Search for the cell housing the specified text and yield its [X, Y] center coordinate. 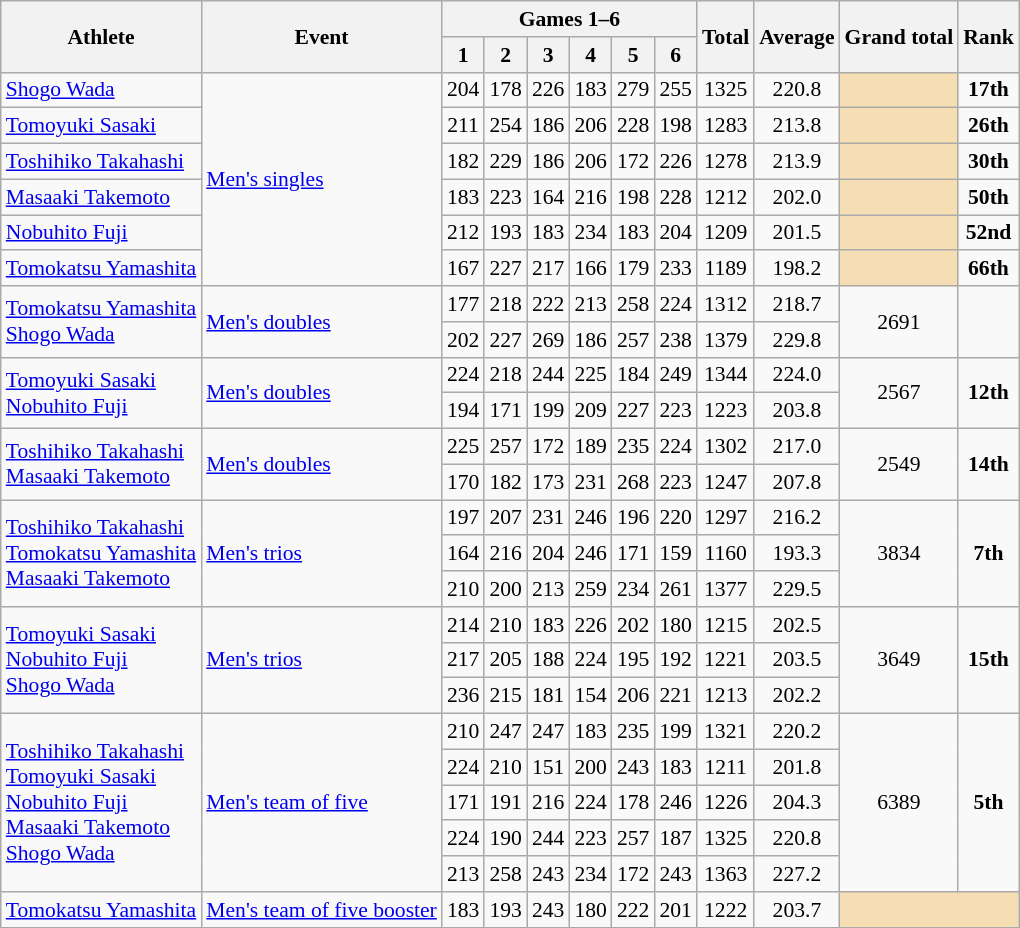
1189 [726, 269]
216.2 [796, 518]
173 [548, 482]
1379 [726, 340]
5th [988, 803]
Men's team of five [322, 803]
Tomoyuki Sasaki [102, 126]
259 [590, 589]
189 [590, 447]
212 [464, 233]
201.8 [796, 767]
218.7 [796, 304]
207 [506, 518]
220 [676, 518]
3 [548, 55]
202.0 [796, 197]
30th [988, 162]
202.5 [796, 625]
15th [988, 660]
198.2 [796, 269]
1221 [726, 660]
Tomoyuki SasakiNobuhito FujiShogo Wada [102, 660]
4 [590, 55]
233 [676, 269]
1213 [726, 696]
269 [548, 340]
1215 [726, 625]
2 [506, 55]
12th [988, 392]
193.3 [796, 554]
194 [464, 411]
1283 [726, 126]
207.8 [796, 482]
1160 [726, 554]
Grand total [900, 36]
217.0 [796, 447]
236 [464, 696]
2549 [900, 464]
170 [464, 482]
6 [676, 55]
154 [590, 696]
203.8 [796, 411]
205 [506, 660]
187 [676, 839]
1226 [726, 803]
3649 [900, 660]
215 [506, 696]
14th [988, 464]
181 [548, 696]
Event [322, 36]
261 [676, 589]
5 [634, 55]
203.5 [796, 660]
Tomoyuki SasakiNobuhito Fuji [102, 392]
1209 [726, 233]
Men's team of five booster [322, 910]
211 [464, 126]
166 [590, 269]
2691 [900, 322]
238 [676, 340]
191 [506, 803]
1302 [726, 447]
197 [464, 518]
1211 [726, 767]
255 [676, 90]
26th [988, 126]
213.9 [796, 162]
2567 [900, 392]
268 [634, 482]
6389 [900, 803]
Tomokatsu YamashitaShogo Wada [102, 322]
Toshihiko TakahashiMasaaki Takemoto [102, 464]
1312 [726, 304]
195 [634, 660]
201.5 [796, 233]
Total [726, 36]
Men's singles [322, 179]
1247 [726, 482]
159 [676, 554]
179 [634, 269]
192 [676, 660]
1321 [726, 732]
Masaaki Takemoto [102, 197]
1278 [726, 162]
229 [506, 162]
Shogo Wada [102, 90]
Toshihiko TakahashiTomoyuki SasakiNobuhito FujiMasaaki TakemotoShogo Wada [102, 803]
221 [676, 696]
224.0 [796, 375]
196 [634, 518]
50th [988, 197]
1297 [726, 518]
Athlete [102, 36]
Games 1–6 [570, 19]
213.8 [796, 126]
188 [548, 660]
167 [464, 269]
203.7 [796, 910]
Toshihiko TakahashiTomokatsu YamashitaMasaaki Takemoto [102, 554]
229.5 [796, 589]
1223 [726, 411]
3834 [900, 554]
1 [464, 55]
1344 [726, 375]
52nd [988, 233]
Average [796, 36]
227.2 [796, 874]
1363 [726, 874]
229.8 [796, 340]
214 [464, 625]
1212 [726, 197]
Rank [988, 36]
220.2 [796, 732]
209 [590, 411]
Nobuhito Fuji [102, 233]
249 [676, 375]
254 [506, 126]
66th [988, 269]
184 [634, 375]
202.2 [796, 696]
7th [988, 554]
151 [548, 767]
201 [676, 910]
279 [634, 90]
190 [506, 839]
Toshihiko Takahashi [102, 162]
17th [988, 90]
1377 [726, 589]
204.3 [796, 803]
1222 [726, 910]
177 [464, 304]
